Find where the given text appears and provide that cell's center as [X, Y] coordinate. 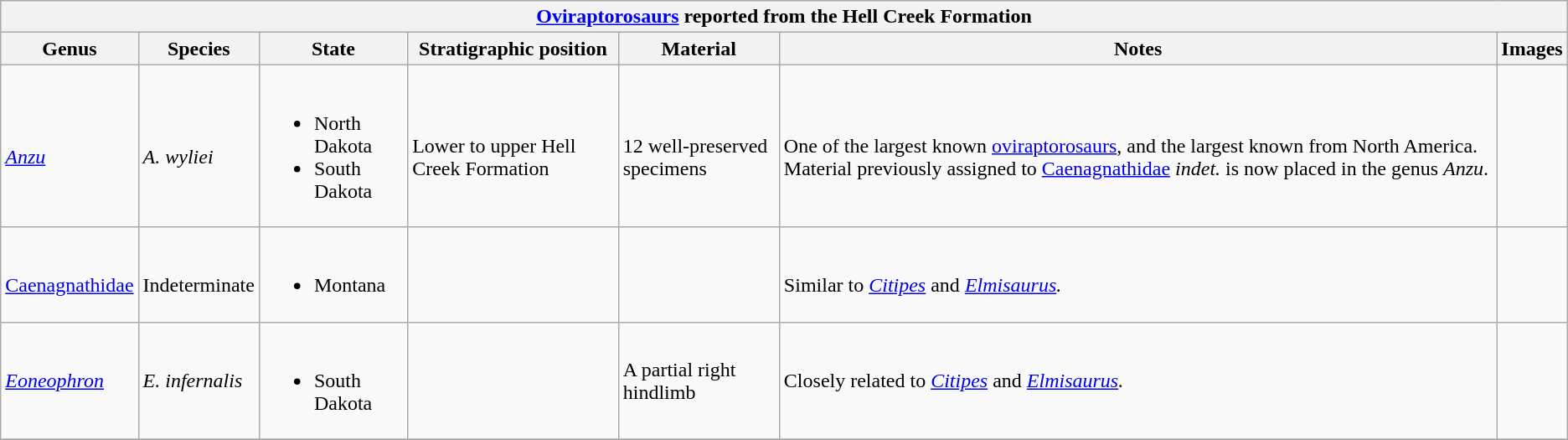
North DakotaSouth Dakota [333, 146]
Closely related to Citipes and Elmisaurus. [1137, 380]
Montana [333, 275]
Images [1532, 49]
Material [699, 49]
Eoneophron [70, 380]
12 well-preserved specimens [699, 146]
A partial right hindlimb [699, 380]
Lower to upper Hell Creek Formation [513, 146]
Genus [70, 49]
E. infernalis [199, 380]
Notes [1137, 49]
South Dakota [333, 380]
Similar to Citipes and Elmisaurus. [1137, 275]
Oviraptorosaurs reported from the Hell Creek Formation [784, 17]
A. wyliei [199, 146]
Caenagnathidae [70, 275]
Stratigraphic position [513, 49]
State [333, 49]
Indeterminate [199, 275]
Species [199, 49]
Anzu [70, 146]
